Pinpoint the cell where the given text exists, returning its [X, Y] midpoint coordinate. 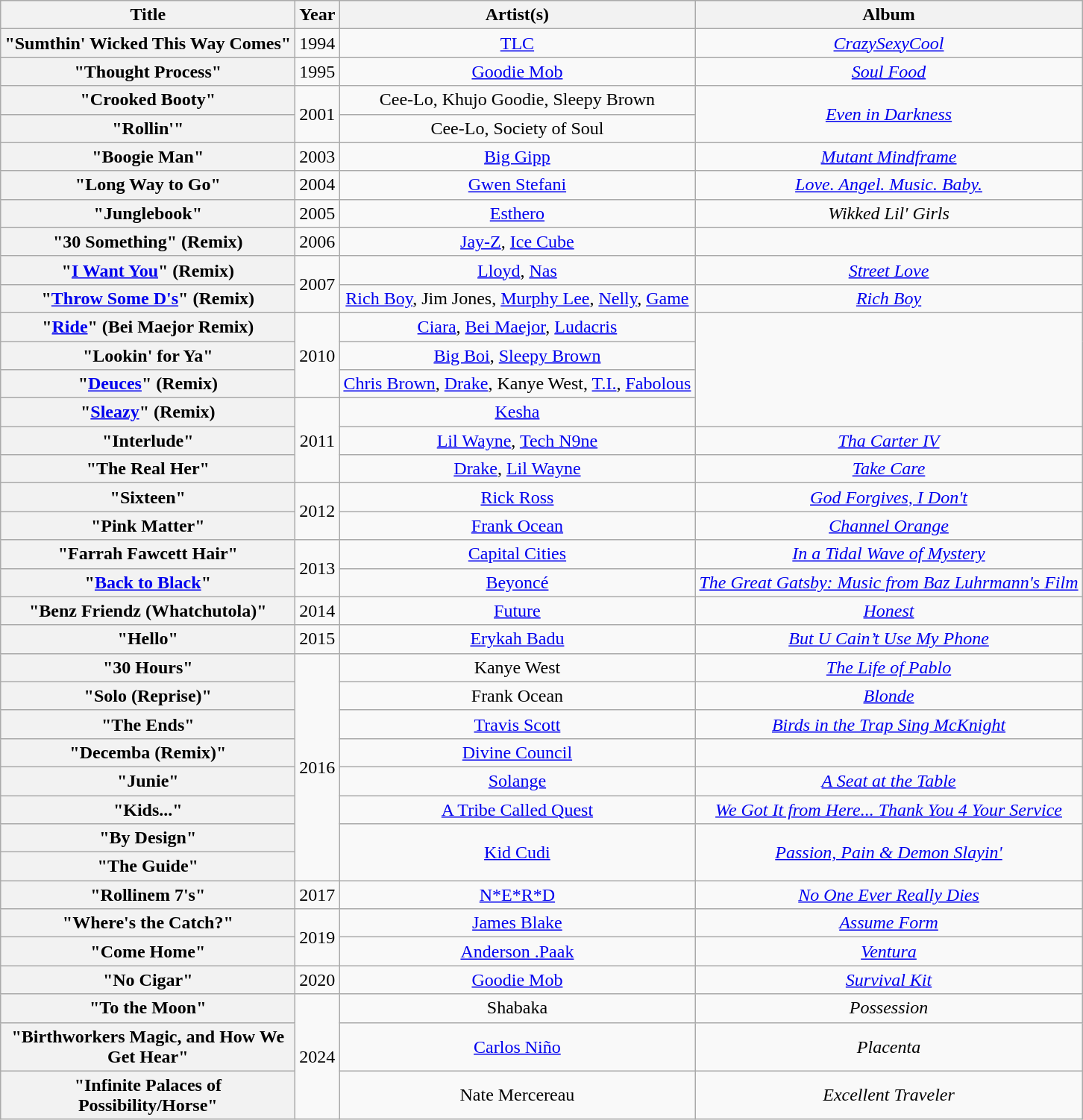
2001 [318, 114]
Assume Form [889, 923]
Solange [518, 781]
"Thought Process" [148, 72]
Tha Carter IV [889, 441]
1994 [318, 43]
"Rollin'" [148, 128]
Possession [889, 1008]
Birds in the Trap Sing McKnight [889, 724]
"Long Way to Go" [148, 185]
2006 [318, 242]
1995 [318, 72]
Ciara, Bei Maejor, Ludacris [518, 327]
Rick Ross [518, 497]
A Seat at the Table [889, 781]
"Hello" [148, 639]
Big Gipp [518, 157]
Channel Orange [889, 526]
James Blake [518, 923]
2003 [318, 157]
"30 Something" (Remix) [148, 242]
2020 [318, 980]
Excellent Traveler [889, 1095]
"Infinite Palaces of Possibility/Horse" [148, 1095]
"Sumthin' Wicked This Way Comes" [148, 43]
N*E*R*D [518, 895]
"30 Hours" [148, 667]
Lloyd, Nas [518, 270]
Wikked Lil' Girls [889, 213]
"Junie" [148, 781]
2007 [318, 284]
"The Real Her" [148, 469]
"Decemba (Remix)" [148, 752]
Cee-Lo, Khujo Goodie, Sleepy Brown [518, 100]
"Benz Friendz (Whatchutola)" [148, 611]
"Farrah Fawcett Hair" [148, 554]
2016 [318, 767]
Honest [889, 611]
"Throw Some D's" (Remix) [148, 298]
"Solo (Reprise)" [148, 696]
Soul Food [889, 72]
2017 [318, 895]
Carlos Niño [518, 1047]
"Lookin' for Ya" [148, 356]
Gwen Stefani [518, 185]
Shabaka [518, 1008]
But U Cain’t Use My Phone [889, 639]
Travis Scott [518, 724]
"The Guide" [148, 866]
No One Ever Really Dies [889, 895]
Blonde [889, 696]
"Where's the Catch?" [148, 923]
Erykah Badu [518, 639]
Street Love [889, 270]
Year [318, 15]
2019 [318, 937]
2010 [318, 355]
God Forgives, I Don't [889, 497]
"Junglebook" [148, 213]
2013 [318, 568]
"Come Home" [148, 951]
TLC [518, 43]
Artist(s) [518, 15]
The Life of Pablo [889, 667]
"Back to Black" [148, 582]
Cee-Lo, Society of Soul [518, 128]
"Rollinem 7's" [148, 895]
Beyoncé [518, 582]
Passion, Pain & Demon Slayin' [889, 852]
Title [148, 15]
Chris Brown, Drake, Kanye West, T.I., Fabolous [518, 384]
Take Care [889, 469]
Even in Darkness [889, 114]
Album [889, 15]
Jay-Z, Ice Cube [518, 242]
Kid Cudi [518, 852]
We Got It from Here... Thank You 4 Your Service [889, 809]
In a Tidal Wave of Mystery [889, 554]
Capital Cities [518, 554]
"To the Moon" [148, 1008]
"The Ends" [148, 724]
"Birthworkers Magic, and How We Get Hear" [148, 1047]
"No Cigar" [148, 980]
"Ride" (Bei Maejor Remix) [148, 327]
Mutant Mindframe [889, 157]
Divine Council [518, 752]
"By Design" [148, 838]
Survival Kit [889, 980]
2024 [318, 1057]
Placenta [889, 1047]
Rich Boy, Jim Jones, Murphy Lee, Nelly, Game [518, 298]
"Sixteen" [148, 497]
Esthero [518, 213]
Big Boi, Sleepy Brown [518, 356]
2015 [318, 639]
"Kids..." [148, 809]
"Interlude" [148, 441]
Lil Wayne, Tech N9ne [518, 441]
Future [518, 611]
2012 [318, 512]
2004 [318, 185]
Ventura [889, 951]
Kanye West [518, 667]
Drake, Lil Wayne [518, 469]
"Deuces" (Remix) [148, 384]
"Crooked Booty" [148, 100]
2005 [318, 213]
"Sleazy" (Remix) [148, 412]
The Great Gatsby: Music from Baz Luhrmann's Film [889, 582]
"I Want You" (Remix) [148, 270]
A Tribe Called Quest [518, 809]
"Pink Matter" [148, 526]
Kesha [518, 412]
Rich Boy [889, 298]
2014 [318, 611]
2011 [318, 441]
CrazySexyCool [889, 43]
"Boogie Man" [148, 157]
Love. Angel. Music. Baby. [889, 185]
Anderson .Paak [518, 951]
Nate Mercereau [518, 1095]
